Identify which cell holds the provided text, then report its (x, y) central coordinate. 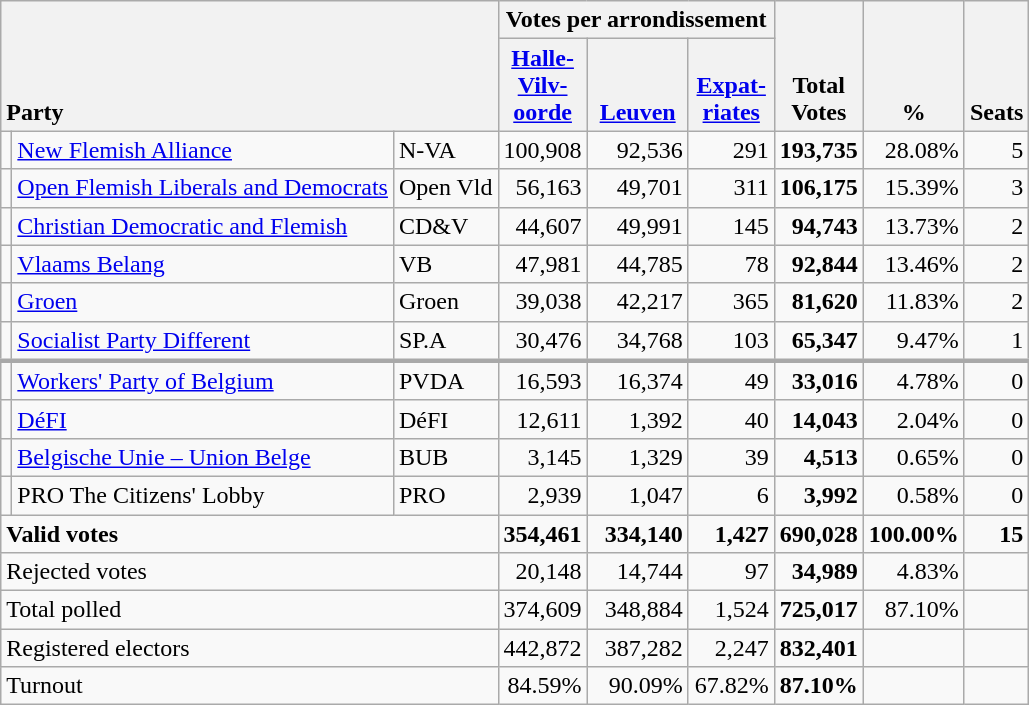
4,513 (818, 457)
100,908 (542, 150)
311 (731, 188)
New Flemish Alliance (203, 150)
15 (996, 533)
PVDA (446, 381)
BUB (446, 457)
106,175 (818, 188)
49 (731, 381)
% (914, 66)
365 (731, 302)
VB (446, 264)
Belgische Unie – Union Belge (203, 457)
92,536 (638, 150)
1,427 (731, 533)
SP.A (446, 341)
1 (996, 341)
348,884 (638, 610)
5 (996, 150)
725,017 (818, 610)
49,991 (638, 226)
1,329 (638, 457)
34,989 (818, 572)
65,347 (818, 341)
16,374 (638, 381)
34,768 (638, 341)
291 (731, 150)
14,744 (638, 572)
832,401 (818, 648)
14,043 (818, 419)
Socialist Party Different (203, 341)
20,148 (542, 572)
Total polled (250, 610)
47,981 (542, 264)
334,140 (638, 533)
3 (996, 188)
3,992 (818, 495)
97 (731, 572)
Turnout (250, 686)
Seats (996, 66)
1,047 (638, 495)
103 (731, 341)
40 (731, 419)
44,785 (638, 264)
1,524 (731, 610)
92,844 (818, 264)
1,392 (638, 419)
15.39% (914, 188)
9.47% (914, 341)
CD&V (446, 226)
Vlaams Belang (203, 264)
Total Votes (818, 66)
28.08% (914, 150)
PRO The Citizens' Lobby (203, 495)
Open Flemish Liberals and Democrats (203, 188)
Christian Democratic and Flemish (203, 226)
33,016 (818, 381)
Halle- Vilv- oorde (542, 85)
39,038 (542, 302)
44,607 (542, 226)
387,282 (638, 648)
Workers' Party of Belgium (203, 381)
Leuven (638, 85)
0.58% (914, 495)
374,609 (542, 610)
Party (250, 66)
11.83% (914, 302)
Rejected votes (250, 572)
4.83% (914, 572)
56,163 (542, 188)
145 (731, 226)
354,461 (542, 533)
0.65% (914, 457)
Valid votes (250, 533)
30,476 (542, 341)
12,611 (542, 419)
2,939 (542, 495)
Votes per arrondissement (636, 20)
13.73% (914, 226)
16,593 (542, 381)
442,872 (542, 648)
3,145 (542, 457)
100.00% (914, 533)
67.82% (731, 686)
4.78% (914, 381)
13.46% (914, 264)
193,735 (818, 150)
81,620 (818, 302)
N-VA (446, 150)
39 (731, 457)
2.04% (914, 419)
690,028 (818, 533)
78 (731, 264)
2,247 (731, 648)
90.09% (638, 686)
Expat- riates (731, 85)
42,217 (638, 302)
94,743 (818, 226)
PRO (446, 495)
6 (731, 495)
49,701 (638, 188)
Open Vld (446, 188)
84.59% (542, 686)
Registered electors (250, 648)
